For the text-containing cell, return its midpoint in [X, Y] coordinate format. 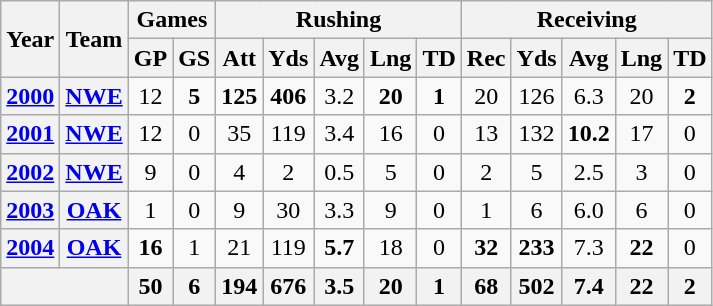
0.5 [340, 172]
2004 [30, 248]
194 [240, 286]
6.3 [588, 96]
Att [240, 58]
17 [641, 134]
2001 [30, 134]
50 [150, 286]
4 [240, 172]
3 [641, 172]
7.4 [588, 286]
406 [288, 96]
3.2 [340, 96]
3.4 [340, 134]
Rec [486, 58]
68 [486, 286]
233 [536, 248]
132 [536, 134]
13 [486, 134]
35 [240, 134]
Receiving [586, 20]
126 [536, 96]
676 [288, 286]
3.3 [340, 210]
GS [194, 58]
Team [94, 39]
125 [240, 96]
32 [486, 248]
6.0 [588, 210]
7.3 [588, 248]
18 [390, 248]
30 [288, 210]
5.7 [340, 248]
Year [30, 39]
21 [240, 248]
2000 [30, 96]
Games [172, 20]
Rushing [339, 20]
3.5 [340, 286]
GP [150, 58]
502 [536, 286]
2002 [30, 172]
2003 [30, 210]
10.2 [588, 134]
2.5 [588, 172]
